From the cell containing the given text, extract its center point as (x, y) coordinate. 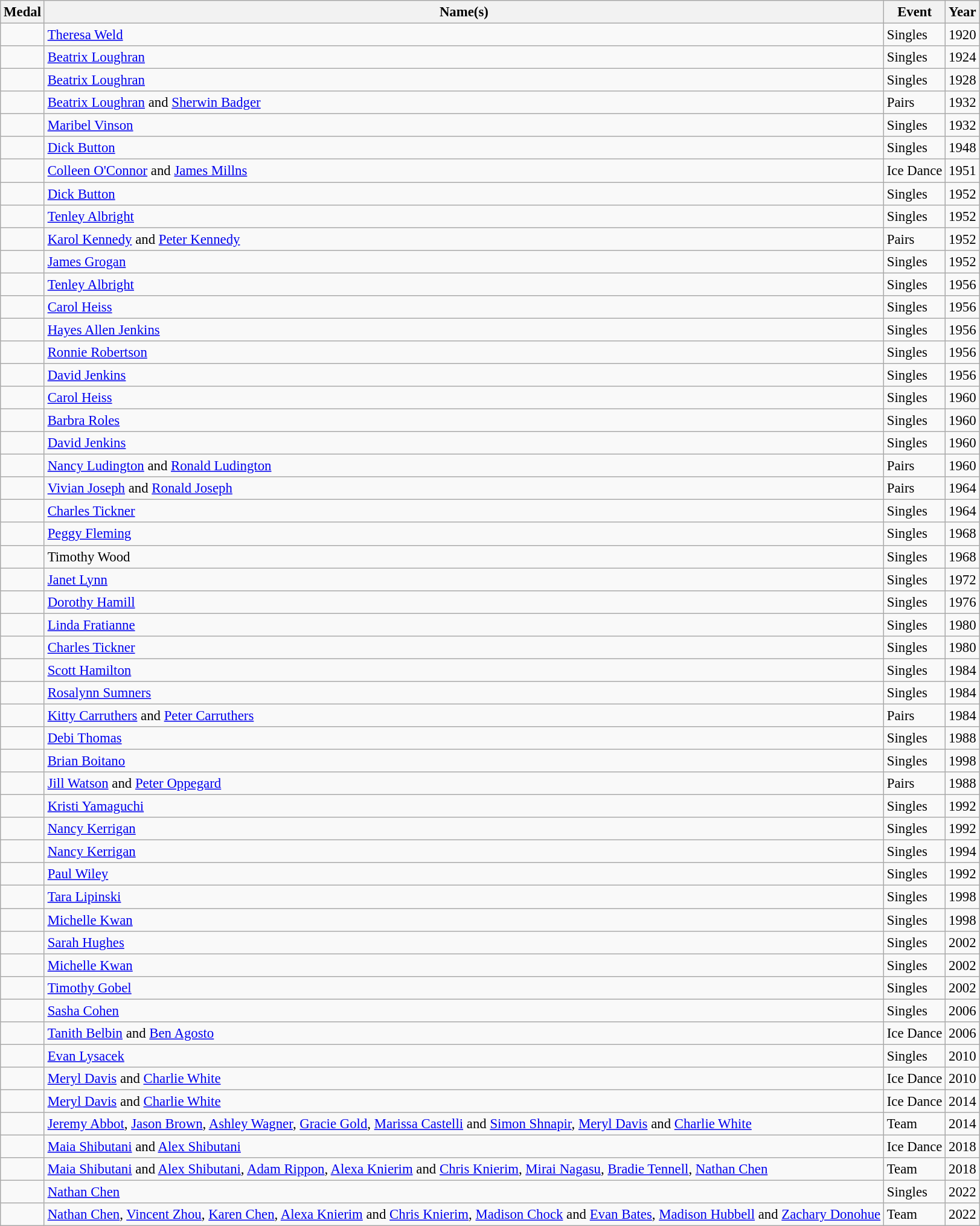
Paul Wiley (464, 875)
Rosalynn Sumners (464, 693)
Tanith Belbin and Ben Agosto (464, 1033)
Peggy Fleming (464, 534)
Sasha Cohen (464, 1010)
Sarah Hughes (464, 942)
1920 (962, 35)
Kristi Yamaguchi (464, 806)
Event (914, 12)
Karol Kennedy and Peter Kennedy (464, 239)
Timothy Gobel (464, 988)
Dorothy Hamill (464, 602)
Colleen O'Connor and James Millns (464, 171)
Linda Fratianne (464, 625)
1972 (962, 579)
1976 (962, 602)
Maribel Vinson (464, 126)
Brian Boitano (464, 761)
Timothy Wood (464, 557)
Janet Lynn (464, 579)
1994 (962, 852)
Jeremy Abbot, Jason Brown, Ashley Wagner, Gracie Gold, Marissa Castelli and Simon Shnapir, Meryl Davis and Charlie White (464, 1124)
Tara Lipinski (464, 897)
Maia Shibutani and Alex Shibutani (464, 1147)
Name(s) (464, 12)
Nathan Chen (464, 1192)
James Grogan (464, 261)
1948 (962, 148)
Kitty Carruthers and Peter Carruthers (464, 715)
Maia Shibutani and Alex Shibutani, Adam Rippon, Alexa Knierim and Chris Knierim, Mirai Nagasu, Bradie Tennell, Nathan Chen (464, 1169)
Nathan Chen, Vincent Zhou, Karen Chen, Alexa Knierim and Chris Knierim, Madison Chock and Evan Bates, Madison Hubbell and Zachary Donohue (464, 1215)
Nancy Ludington and Ronald Ludington (464, 466)
Jill Watson and Peter Oppegard (464, 784)
Medal (23, 12)
Year (962, 12)
Vivian Joseph and Ronald Joseph (464, 488)
Scott Hamilton (464, 670)
Debi Thomas (464, 738)
Hayes Allen Jenkins (464, 330)
Barbra Roles (464, 421)
1928 (962, 80)
Beatrix Loughran and Sherwin Badger (464, 103)
1924 (962, 57)
1951 (962, 171)
Evan Lysacek (464, 1056)
Ronnie Robertson (464, 353)
Theresa Weld (464, 35)
